Pinpoint the cell where the given text exists, returning its (x, y) midpoint coordinate. 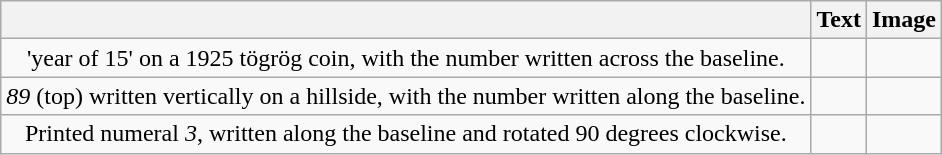
'year of 15' on a 1925 tögrög coin, with the number written across the baseline. (406, 58)
Text (839, 20)
89 (top) written vertically on a hillside, with the number written along the baseline. (406, 96)
Image (904, 20)
Printed numeral 3, written along the baseline and rotated 90 degrees clockwise. (406, 134)
